Return the [x, y] coordinate for the center point of the cell that contains the specified text.  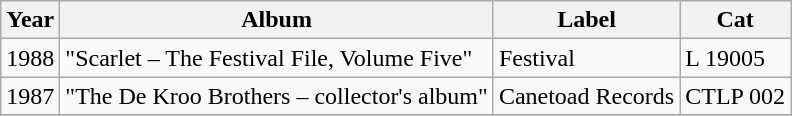
Festival [586, 58]
"Scarlet – The Festival File, Volume Five" [277, 58]
1988 [30, 58]
CTLP 002 [736, 96]
"The De Kroo Brothers – collector's album" [277, 96]
Canetoad Records [586, 96]
L 19005 [736, 58]
Album [277, 20]
1987 [30, 96]
Year [30, 20]
Cat [736, 20]
Label [586, 20]
